Scan for the cell matching the given text and deliver its (x, y) coordinate at center. 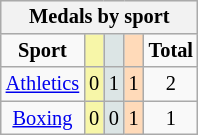
Total (171, 51)
Sport (42, 51)
Medals by sport (100, 17)
Athletics (42, 84)
Boxing (42, 118)
2 (171, 84)
